Find where the given text appears and provide that cell's center as [X, Y] coordinate. 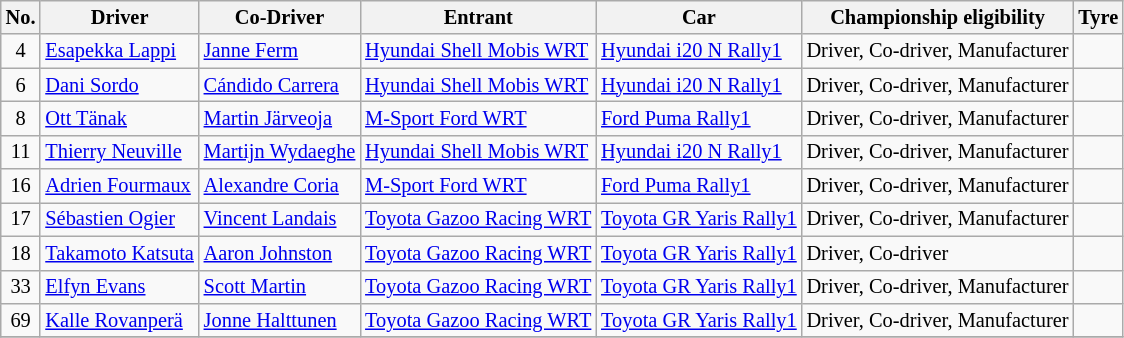
Elfyn Evans [119, 287]
Dani Sordo [119, 85]
Co-Driver [280, 17]
Entrant [478, 17]
Esapekka Lappi [119, 51]
33 [21, 287]
4 [21, 51]
Martin Järveoja [280, 118]
Vincent Landais [280, 219]
Cándido Carrera [280, 85]
Jonne Halttunen [280, 320]
Driver, Co-driver [938, 253]
6 [21, 85]
8 [21, 118]
Driver [119, 17]
Tyre [1098, 17]
18 [21, 253]
Car [698, 17]
Championship eligibility [938, 17]
Janne Ferm [280, 51]
Sébastien Ogier [119, 219]
Takamoto Katsuta [119, 253]
Martijn Wydaeghe [280, 152]
Thierry Neuville [119, 152]
Aaron Johnston [280, 253]
Adrien Fourmaux [119, 186]
11 [21, 152]
16 [21, 186]
17 [21, 219]
No. [21, 17]
Alexandre Coria [280, 186]
69 [21, 320]
Kalle Rovanperä [119, 320]
Ott Tänak [119, 118]
Scott Martin [280, 287]
